Scan for the cell matching the given text and deliver its [X, Y] coordinate at center. 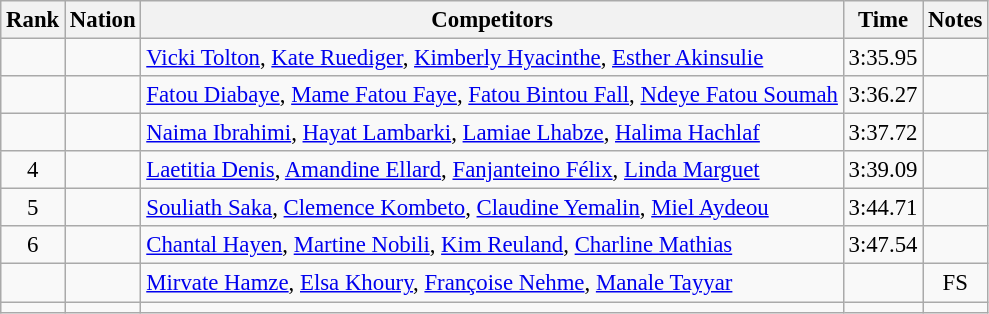
3:39.09 [883, 170]
Laetitia Denis, Amandine Ellard, Fanjanteino Félix, Linda Marguet [492, 170]
4 [33, 170]
Time [883, 20]
FS [956, 283]
3:36.27 [883, 95]
6 [33, 245]
Naima Ibrahimi, Hayat Lambarki, Lamiae Lhabze, Halima Hachlaf [492, 133]
Nation [103, 20]
Competitors [492, 20]
3:35.95 [883, 58]
3:37.72 [883, 133]
Notes [956, 20]
Vicki Tolton, Kate Ruediger, Kimberly Hyacinthe, Esther Akinsulie [492, 58]
5 [33, 208]
3:44.71 [883, 208]
Rank [33, 20]
Souliath Saka, Clemence Kombeto, Claudine Yemalin, Miel Aydeou [492, 208]
Fatou Diabaye, Mame Fatou Faye, Fatou Bintou Fall, Ndeye Fatou Soumah [492, 95]
Chantal Hayen, Martine Nobili, Kim Reuland, Charline Mathias [492, 245]
3:47.54 [883, 245]
Mirvate Hamze, Elsa Khoury, Françoise Nehme, Manale Tayyar [492, 283]
